Detect which cell encompasses the target text, then output its (X, Y) center coordinate. 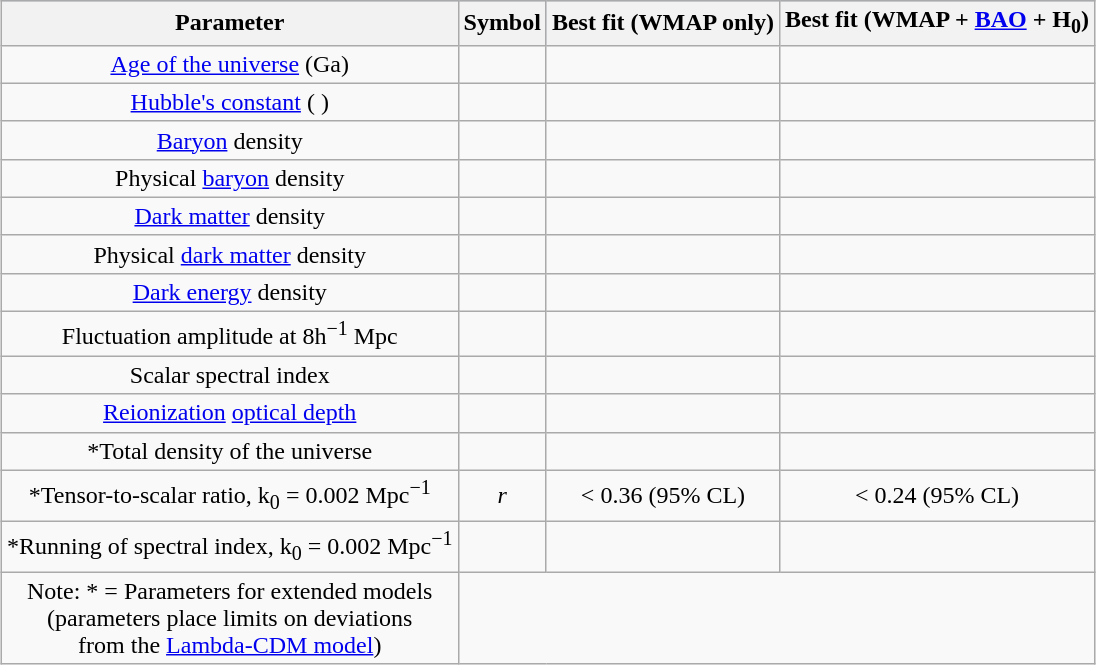
Reionization optical depth (230, 413)
Best fit (WMAP + BAO + H0) (936, 23)
Dark matter density (230, 216)
r (502, 496)
Symbol (502, 23)
Fluctuation amplitude at 8h−1 Mpc (230, 334)
Dark energy density (230, 292)
Physical baryon density (230, 178)
*Running of spectral index, k0 = 0.002 Mpc−1 (230, 546)
Hubble's constant ( ) (230, 102)
Best fit (WMAP only) (662, 23)
Baryon density (230, 140)
*Tensor-to-scalar ratio, k0 = 0.002 Mpc−1 (230, 496)
< 0.36 (95% CL) (662, 496)
Note: * = Parameters for extended models(parameters place limits on deviationsfrom the Lambda-CDM model) (230, 618)
Parameter (230, 23)
Physical dark matter density (230, 254)
Age of the universe (Ga) (230, 64)
< 0.24 (95% CL) (936, 496)
*Total density of the universe (230, 451)
Scalar spectral index (230, 375)
